Extract the [x, y] coordinate from the center of the cell holding the provided text.  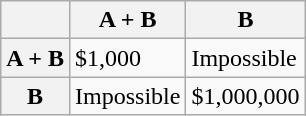
$1,000,000 [246, 96]
$1,000 [128, 58]
